Detect which cell encompasses the target text, then output its (x, y) center coordinate. 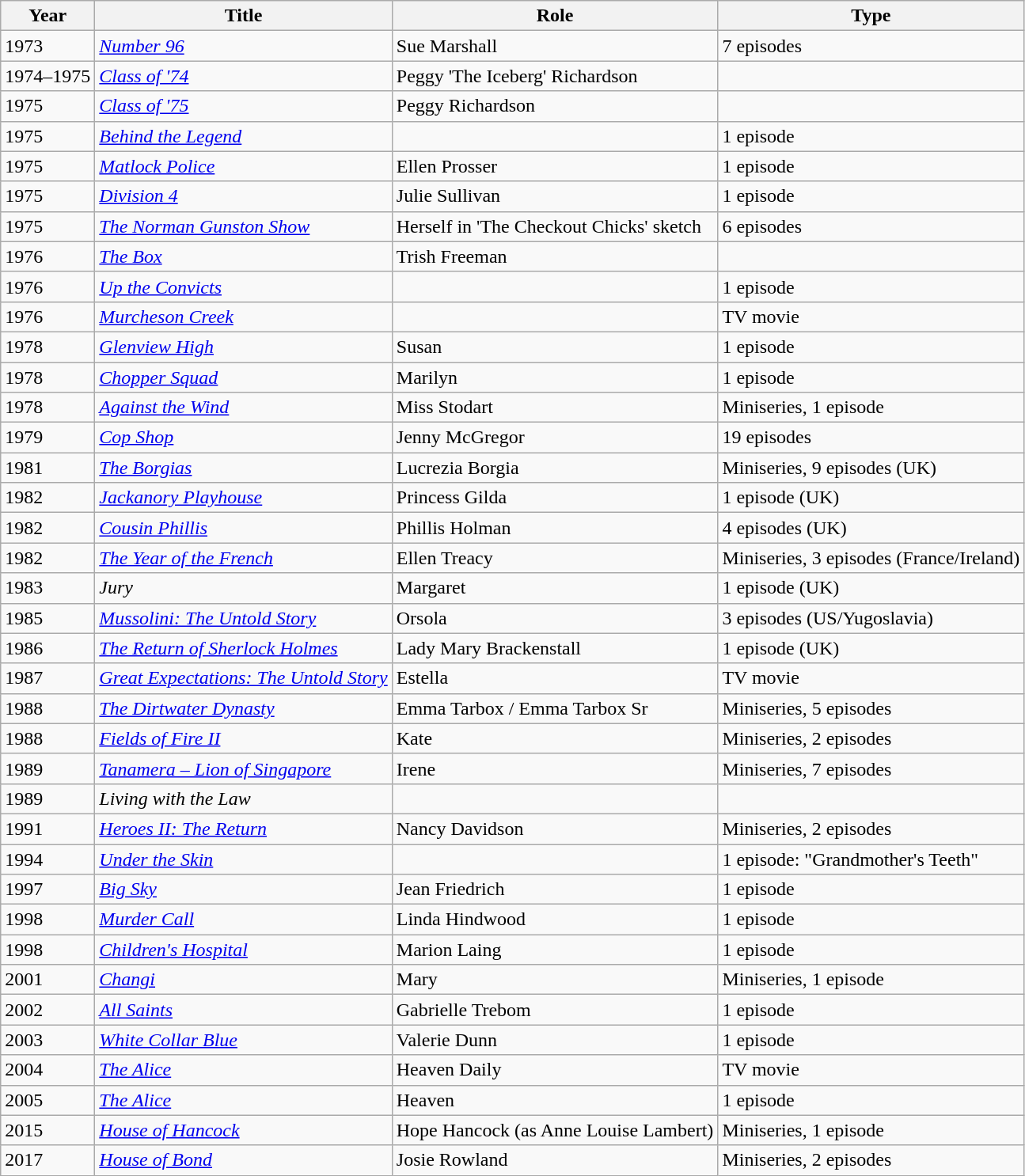
Division 4 (244, 196)
Against the Wind (244, 408)
Marilyn (555, 377)
1991 (47, 829)
Heaven Daily (555, 1070)
Miniseries, 7 episodes (871, 768)
Changi (244, 980)
Glenview High (244, 347)
Marion Laing (555, 950)
1987 (47, 678)
2002 (47, 1010)
Ellen Treacy (555, 558)
The Return of Sherlock Holmes (244, 648)
Chopper Squad (244, 377)
Jenny McGregor (555, 438)
4 episodes (UK) (871, 528)
1986 (47, 648)
The Box (244, 256)
Title (244, 16)
Great Expectations: The Untold Story (244, 678)
Type (871, 16)
House of Bond (244, 1160)
The Norman Gunston Show (244, 226)
Miniseries, 9 episodes (UK) (871, 468)
Heaven (555, 1100)
2017 (47, 1160)
Lady Mary Brackenstall (555, 648)
Mussolini: The Untold Story (244, 618)
1 episode: "Grandmother's Teeth" (871, 859)
Susan (555, 347)
Class of '74 (244, 76)
2003 (47, 1040)
Princess Gilda (555, 498)
Herself in 'The Checkout Chicks' sketch (555, 226)
Miniseries, 5 episodes (871, 708)
Living with the Law (244, 799)
Role (555, 16)
Jackanory Playhouse (244, 498)
Valerie Dunn (555, 1040)
Murder Call (244, 920)
Margaret (555, 588)
Ellen Prosser (555, 166)
1974–1975 (47, 76)
Hope Hancock (as Anne Louise Lambert) (555, 1130)
1985 (47, 618)
The Dirtwater Dynasty (244, 708)
Orsola (555, 618)
House of Hancock (244, 1130)
7 episodes (871, 46)
1979 (47, 438)
White Collar Blue (244, 1040)
19 episodes (871, 438)
Lucrezia Borgia (555, 468)
Sue Marshall (555, 46)
Children's Hospital (244, 950)
Linda Hindwood (555, 920)
1981 (47, 468)
1994 (47, 859)
Heroes II: The Return (244, 829)
Julie Sullivan (555, 196)
Gabrielle Trebom (555, 1010)
Mary (555, 980)
Estella (555, 678)
Nancy Davidson (555, 829)
Big Sky (244, 890)
Trish Freeman (555, 256)
2001 (47, 980)
6 episodes (871, 226)
Class of '75 (244, 106)
2004 (47, 1070)
1983 (47, 588)
3 episodes (US/Yugoslavia) (871, 618)
Jury (244, 588)
Matlock Police (244, 166)
Miss Stodart (555, 408)
Tanamera – Lion of Singapore (244, 768)
2015 (47, 1130)
Cousin Phillis (244, 528)
1973 (47, 46)
Behind the Legend (244, 136)
Josie Rowland (555, 1160)
Jean Friedrich (555, 890)
Under the Skin (244, 859)
Cop Shop (244, 438)
1997 (47, 890)
Kate (555, 738)
Miniseries, 3 episodes (France/Ireland) (871, 558)
Phillis Holman (555, 528)
2005 (47, 1100)
Year (47, 16)
The Year of the French (244, 558)
The Borgias (244, 468)
Emma Tarbox / Emma Tarbox Sr (555, 708)
All Saints (244, 1010)
Number 96 (244, 46)
Irene (555, 768)
Murcheson Creek (244, 317)
Up the Convicts (244, 286)
Fields of Fire II (244, 738)
Peggy Richardson (555, 106)
Peggy 'The Iceberg' Richardson (555, 76)
